Determine the [x, y] coordinate at the center of the cell enclosing the given text.  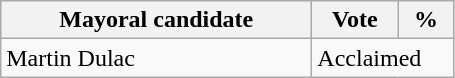
Mayoral candidate [156, 20]
Martin Dulac [156, 58]
% [426, 20]
Vote [355, 20]
Acclaimed [383, 58]
